From the cell containing the given text, extract its center point as [X, Y] coordinate. 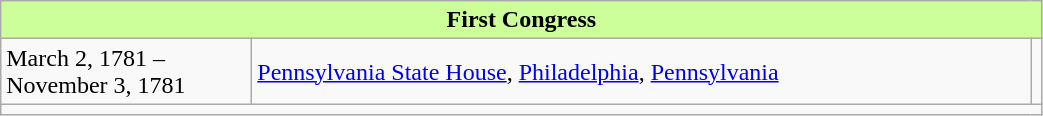
First Congress [522, 20]
Pennsylvania State House, Philadelphia, Pennsylvania [642, 72]
March 2, 1781 –November 3, 1781 [126, 72]
